Scan for the cell matching the given text and deliver its (x, y) coordinate at center. 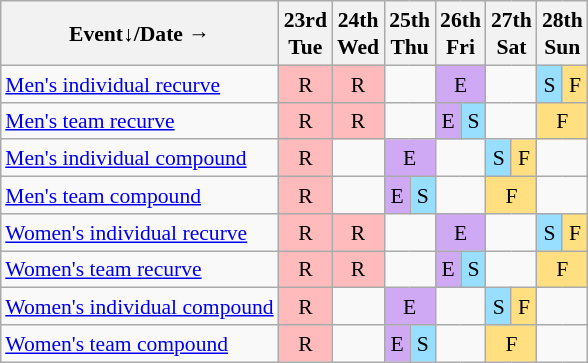
Women's individual compound (139, 306)
Women's team compound (139, 344)
27thSat (512, 33)
Men's individual recurve (139, 84)
Event↓/Date → (139, 33)
Women's individual recurve (139, 232)
Women's team recurve (139, 268)
26thFri (460, 33)
24thWed (358, 33)
Men's team recurve (139, 120)
25thThu (410, 33)
Men's team compound (139, 194)
Men's individual compound (139, 158)
23rdTue (306, 33)
28thSun (562, 33)
